Output the (x, y) coordinate of the center of the cell containing the given text.  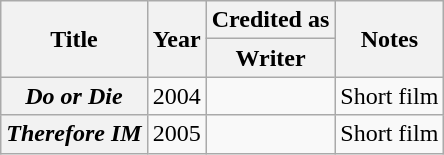
2005 (176, 134)
Do or Die (74, 96)
2004 (176, 96)
Therefore IM (74, 134)
Credited as (270, 20)
Writer (270, 58)
Notes (390, 39)
Year (176, 39)
Title (74, 39)
